Search for the cell housing the specified text and yield its (x, y) center coordinate. 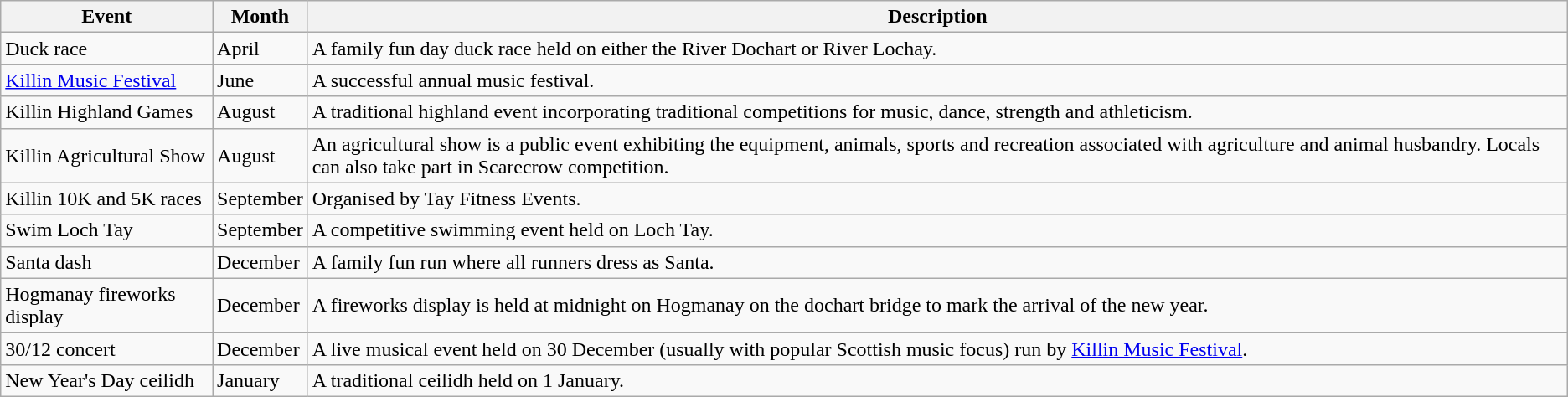
Swim Loch Tay (107, 230)
A competitive swimming event held on Loch Tay. (937, 230)
A fireworks display is held at midnight on Hogmanay on the dochart bridge to mark the arrival of the new year. (937, 305)
Month (260, 17)
Organised by Tay Fitness Events. (937, 198)
Duck race (107, 49)
Santa dash (107, 262)
Hogmanay fireworks display (107, 305)
June (260, 80)
A successful annual music festival. (937, 80)
30/12 concert (107, 348)
Event (107, 17)
Killin 10K and 5K races (107, 198)
Killin Music Festival (107, 80)
A traditional ceilidh held on 1 January. (937, 380)
A live musical event held on 30 December (usually with popular Scottish music focus) run by Killin Music Festival. (937, 348)
Killin Highland Games (107, 112)
Description (937, 17)
April (260, 49)
A traditional highland event incorporating traditional competitions for music, dance, strength and athleticism. (937, 112)
A family fun day duck race held on either the River Dochart or River Lochay. (937, 49)
New Year's Day ceilidh (107, 380)
January (260, 380)
A family fun run where all runners dress as Santa. (937, 262)
Killin Agricultural Show (107, 156)
